Locate the cell with the specified text and output its (X, Y) center coordinate. 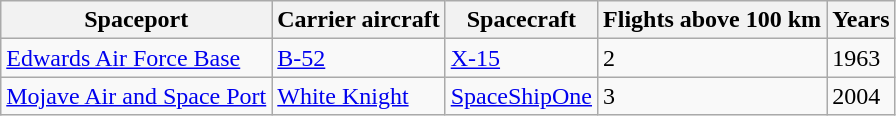
Mojave Air and Space Port (136, 96)
Spaceport (136, 20)
1963 (861, 58)
2 (712, 58)
2004 (861, 96)
Edwards Air Force Base (136, 58)
White Knight (358, 96)
Years (861, 20)
Spacecraft (521, 20)
SpaceShipOne (521, 96)
Flights above 100 km (712, 20)
Carrier aircraft (358, 20)
3 (712, 96)
B-52 (358, 58)
X-15 (521, 58)
